Scan for the cell matching the given text and deliver its [x, y] coordinate at center. 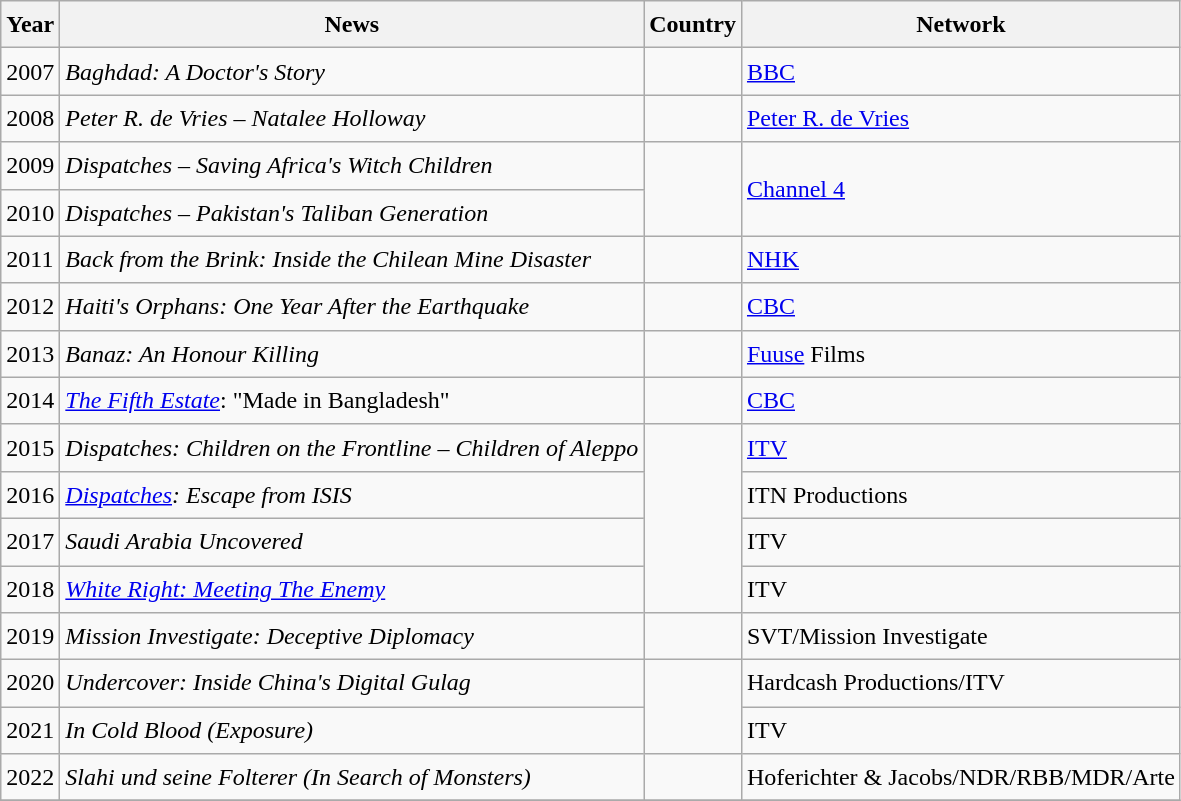
2010 [30, 212]
Country [693, 24]
2018 [30, 590]
BBC [960, 72]
Dispatches – Pakistan's Taliban Generation [352, 212]
2007 [30, 72]
Dispatches: Children on the Frontline – Children of Aleppo [352, 448]
2008 [30, 118]
Peter R. de Vries [960, 118]
2013 [30, 354]
Fuuse Films [960, 354]
Year [30, 24]
Haiti's Orphans: One Year After the Earthquake [352, 306]
2009 [30, 166]
Dispatches: Escape from ISIS [352, 494]
Mission Investigate: Deceptive Diplomacy [352, 636]
2022 [30, 778]
Network [960, 24]
2016 [30, 494]
2020 [30, 684]
Channel 4 [960, 189]
Banaz: An Honour Killing [352, 354]
Saudi Arabia Uncovered [352, 542]
2017 [30, 542]
News [352, 24]
Baghdad: A Doctor's Story [352, 72]
ITN Productions [960, 494]
The Fifth Estate: "Made in Bangladesh" [352, 400]
Peter R. de Vries – Natalee Holloway [352, 118]
SVT/Mission Investigate [960, 636]
2021 [30, 730]
2019 [30, 636]
White Right: Meeting The Enemy [352, 590]
Hoferichter & Jacobs/NDR/RBB/MDR/Arte [960, 778]
2012 [30, 306]
NHK [960, 260]
Dispatches – Saving Africa's Witch Children [352, 166]
Slahi und seine Folterer (In Search of Monsters) [352, 778]
2015 [30, 448]
Back from the Brink: Inside the Chilean Mine Disaster [352, 260]
2011 [30, 260]
Hardcash Productions/ITV [960, 684]
2014 [30, 400]
In Cold Blood (Exposure) [352, 730]
Undercover: Inside China's Digital Gulag [352, 684]
